Output the (x, y) coordinate of the center of the cell containing the given text.  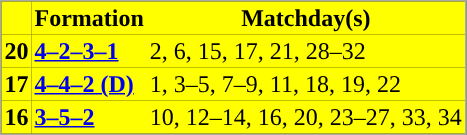
10, 12–14, 16, 20, 23–27, 33, 34 (306, 116)
16 (17, 116)
2, 6, 15, 17, 21, 28–32 (306, 50)
Formation (90, 18)
20 (17, 50)
Matchday(s) (306, 18)
17 (17, 84)
4–2–3–1 (90, 50)
3–5–2 (90, 116)
1, 3–5, 7–9, 11, 18, 19, 22 (306, 84)
4–4–2 (D) (90, 84)
